Determine the [x, y] coordinate at the center of the cell enclosing the given text.  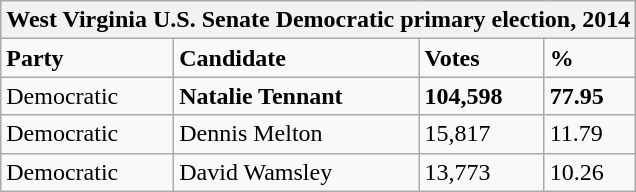
Votes [482, 58]
Party [88, 58]
David Wamsley [296, 172]
77.95 [590, 96]
% [590, 58]
Natalie Tennant [296, 96]
West Virginia U.S. Senate Democratic primary election, 2014 [318, 20]
13,773 [482, 172]
10.26 [590, 172]
104,598 [482, 96]
Dennis Melton [296, 134]
11.79 [590, 134]
Candidate [296, 58]
15,817 [482, 134]
